Determine the [X, Y] coordinate at the center of the cell enclosing the given text.  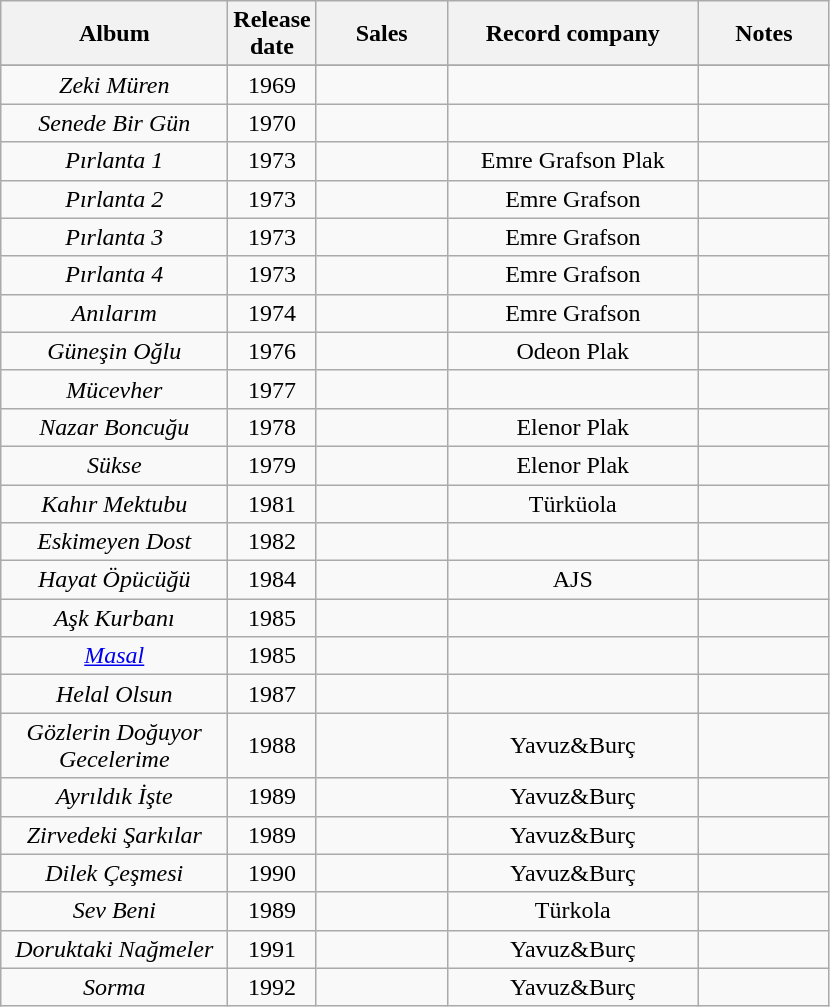
1979 [272, 465]
Zeki Müren [114, 85]
1988 [272, 746]
1991 [272, 949]
Mücevher [114, 389]
1976 [272, 351]
Güneşin Oğlu [114, 351]
1977 [272, 389]
1992 [272, 987]
Doruktaki Nağmeler [114, 949]
1981 [272, 503]
Sorma [114, 987]
Odeon Plak [572, 351]
1990 [272, 873]
Gözlerin Doğuyor Gecelerime [114, 746]
1982 [272, 542]
Hayat Öpücüğü [114, 580]
Notes [764, 34]
Sales [382, 34]
Anılarım [114, 313]
AJS [572, 580]
Türkola [572, 911]
Album [114, 34]
Eskimeyen Dost [114, 542]
Dilek Çeşmesi [114, 873]
Pırlanta 4 [114, 275]
1984 [272, 580]
1987 [272, 694]
Pırlanta 1 [114, 161]
Kahır Mektubu [114, 503]
Helal Olsun [114, 694]
1974 [272, 313]
Emre Grafson Plak [572, 161]
Sev Beni [114, 911]
1978 [272, 427]
Record company [572, 34]
Ayrıldık İşte [114, 797]
Türküola [572, 503]
Pırlanta 2 [114, 199]
Pırlanta 3 [114, 237]
Senede Bir Gün [114, 123]
1970 [272, 123]
Masal [114, 656]
Sükse [114, 465]
Zirvedeki Şarkılar [114, 835]
Aşk Kurbanı [114, 618]
Release date [272, 34]
1969 [272, 85]
Nazar Boncuğu [114, 427]
